Search for the cell housing the specified text and yield its [x, y] center coordinate. 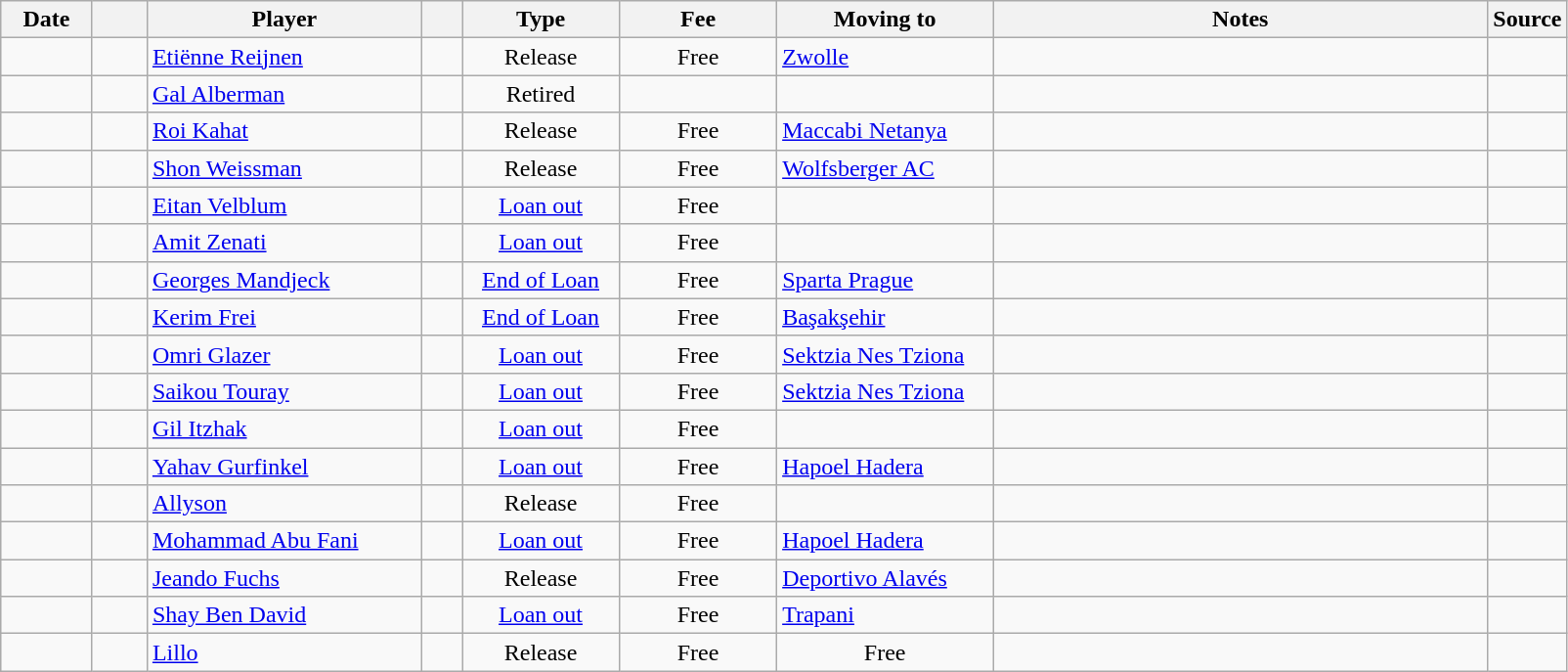
Mohammad Abu Fani [283, 541]
Type [540, 20]
Fee [698, 20]
Zwolle [886, 57]
Shon Weissman [283, 168]
Wolfsberger AC [886, 168]
Gal Alberman [283, 94]
Georges Mandjeck [283, 280]
Deportivo Alavés [886, 578]
Saikou Touray [283, 391]
Gil Itzhak [283, 428]
Lillo [283, 652]
Omri Glazer [283, 354]
Maccabi Netanya [886, 131]
Notes [1241, 20]
Moving to [886, 20]
Retired [540, 94]
Yahav Gurfinkel [283, 467]
Date [47, 20]
Etiënne Reijnen [283, 57]
Allyson [283, 504]
Eitan Velblum [283, 205]
Trapani [886, 615]
Amit Zenati [283, 243]
Sparta Prague [886, 280]
Jeando Fuchs [283, 578]
Kerim Frei [283, 317]
Roi Kahat [283, 131]
Başakşehir [886, 317]
Shay Ben David [283, 615]
Player [283, 20]
Source [1527, 20]
